Search for the cell housing the specified text and yield its [X, Y] center coordinate. 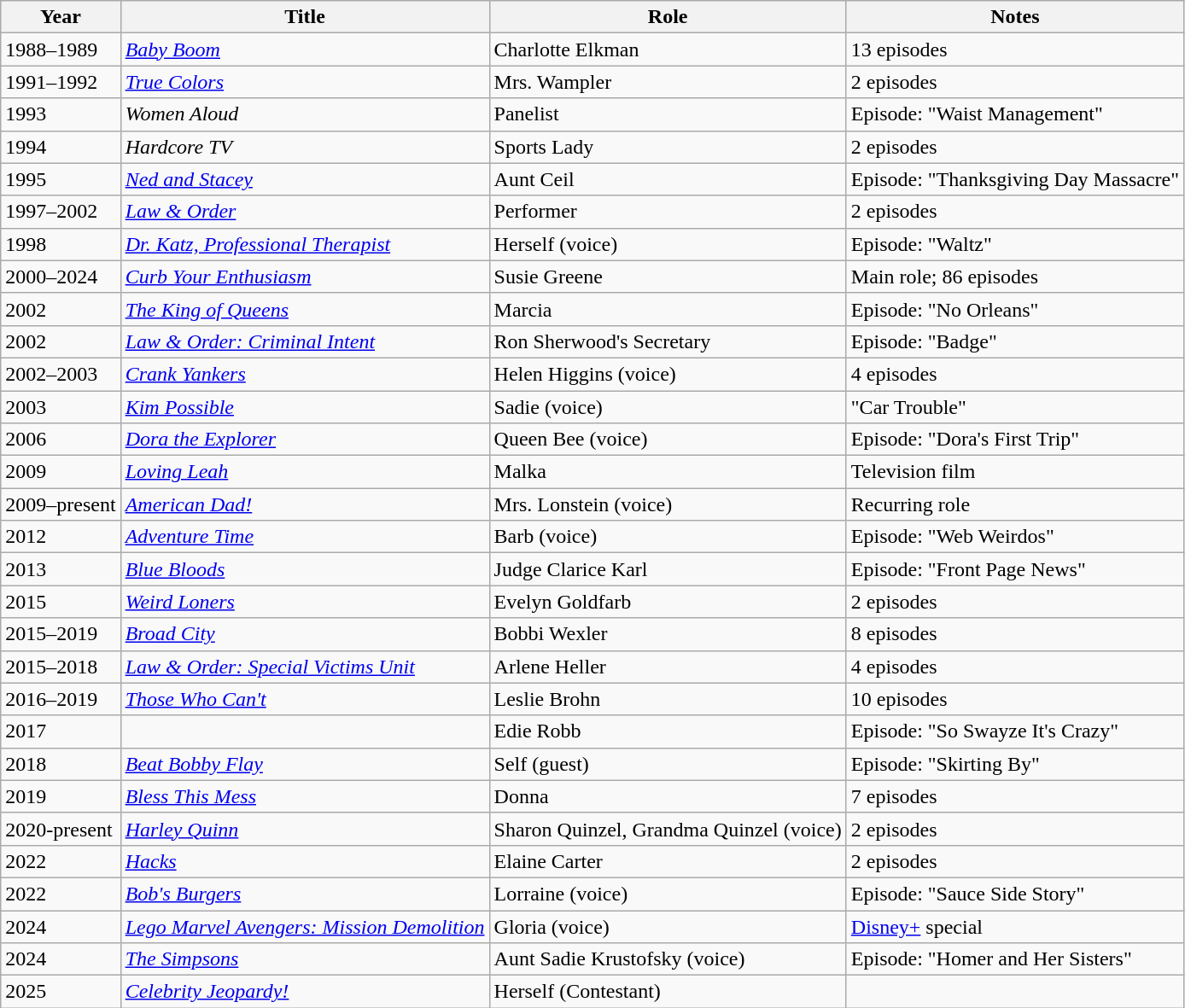
Dora the Explorer [305, 440]
Helen Higgins (voice) [668, 374]
2015–2018 [61, 667]
Notes [1014, 17]
The Simpsons [305, 959]
2012 [61, 537]
2006 [61, 440]
2000–2024 [61, 277]
Episode: "Dora's First Trip" [1014, 440]
Episode: "Thanksgiving Day Massacre" [1014, 179]
Law & Order: Criminal Intent [305, 341]
Harley Quinn [305, 829]
Role [668, 17]
Episode: "So Swayze It's Crazy" [1014, 731]
2020-present [61, 829]
2009 [61, 472]
Main role; 86 episodes [1014, 277]
Loving Leah [305, 472]
2025 [61, 992]
Mrs. Lonstein (voice) [668, 504]
Recurring role [1014, 504]
Episode: "Waist Management" [1014, 114]
Aunt Ceil [668, 179]
Edie Robb [668, 731]
Episode: "No Orleans" [1014, 309]
2013 [61, 569]
Weird Loners [305, 602]
Donna [668, 796]
Marcia [668, 309]
Celebrity Jeopardy! [305, 992]
The King of Queens [305, 309]
2003 [61, 407]
Bless This Mess [305, 796]
Baby Boom [305, 50]
1998 [61, 244]
2015 [61, 602]
Hacks [305, 861]
Self (guest) [668, 764]
1995 [61, 179]
Lego Marvel Avengers: Mission Demolition [305, 926]
1993 [61, 114]
Episode: "Web Weirdos" [1014, 537]
Panelist [668, 114]
Performer [668, 212]
Sadie (voice) [668, 407]
Title [305, 17]
1994 [61, 147]
Blue Bloods [305, 569]
"Car Trouble" [1014, 407]
2016–2019 [61, 699]
Law & Order: Special Victims Unit [305, 667]
Beat Bobby Flay [305, 764]
Crank Yankers [305, 374]
8 episodes [1014, 634]
Bobbi Wexler [668, 634]
Law & Order [305, 212]
American Dad! [305, 504]
Year [61, 17]
Episode: "Homer and Her Sisters" [1014, 959]
Episode: "Skirting By" [1014, 764]
Leslie Brohn [668, 699]
True Colors [305, 82]
Herself (Contestant) [668, 992]
1991–1992 [61, 82]
1988–1989 [61, 50]
Herself (voice) [668, 244]
Lorraine (voice) [668, 894]
Gloria (voice) [668, 926]
10 episodes [1014, 699]
Sports Lady [668, 147]
13 episodes [1014, 50]
Judge Clarice Karl [668, 569]
Women Aloud [305, 114]
Broad City [305, 634]
Aunt Sadie Krustofsky (voice) [668, 959]
Evelyn Goldfarb [668, 602]
Hardcore TV [305, 147]
Ron Sherwood's Secretary [668, 341]
2002–2003 [61, 374]
2015–2019 [61, 634]
Elaine Carter [668, 861]
2019 [61, 796]
Charlotte Elkman [668, 50]
Television film [1014, 472]
Bob's Burgers [305, 894]
2017 [61, 731]
1997–2002 [61, 212]
Sharon Quinzel, Grandma Quinzel (voice) [668, 829]
Disney+ special [1014, 926]
Adventure Time [305, 537]
Episode: "Sauce Side Story" [1014, 894]
Arlene Heller [668, 667]
Episode: "Front Page News" [1014, 569]
Kim Possible [305, 407]
Mrs. Wampler [668, 82]
Those Who Can't [305, 699]
Ned and Stacey [305, 179]
Queen Bee (voice) [668, 440]
7 episodes [1014, 796]
Susie Greene [668, 277]
Malka [668, 472]
Episode: "Badge" [1014, 341]
2009–present [61, 504]
Episode: "Waltz" [1014, 244]
Curb Your Enthusiasm [305, 277]
2018 [61, 764]
Dr. Katz, Professional Therapist [305, 244]
Barb (voice) [668, 537]
